Provide the (X, Y) coordinate of the cell's center where the given text is located.  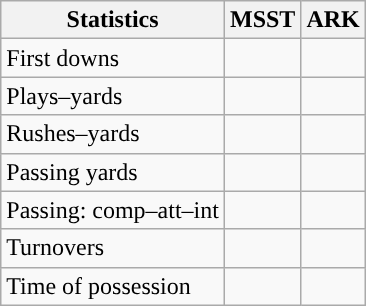
Turnovers (113, 248)
Passing: comp–att–int (113, 210)
Time of possession (113, 286)
ARK (333, 20)
Rushes–yards (113, 134)
MSST (262, 20)
First downs (113, 58)
Passing yards (113, 172)
Plays–yards (113, 96)
Statistics (113, 20)
